Provide the [X, Y] coordinate of the cell's center where the given text is located.  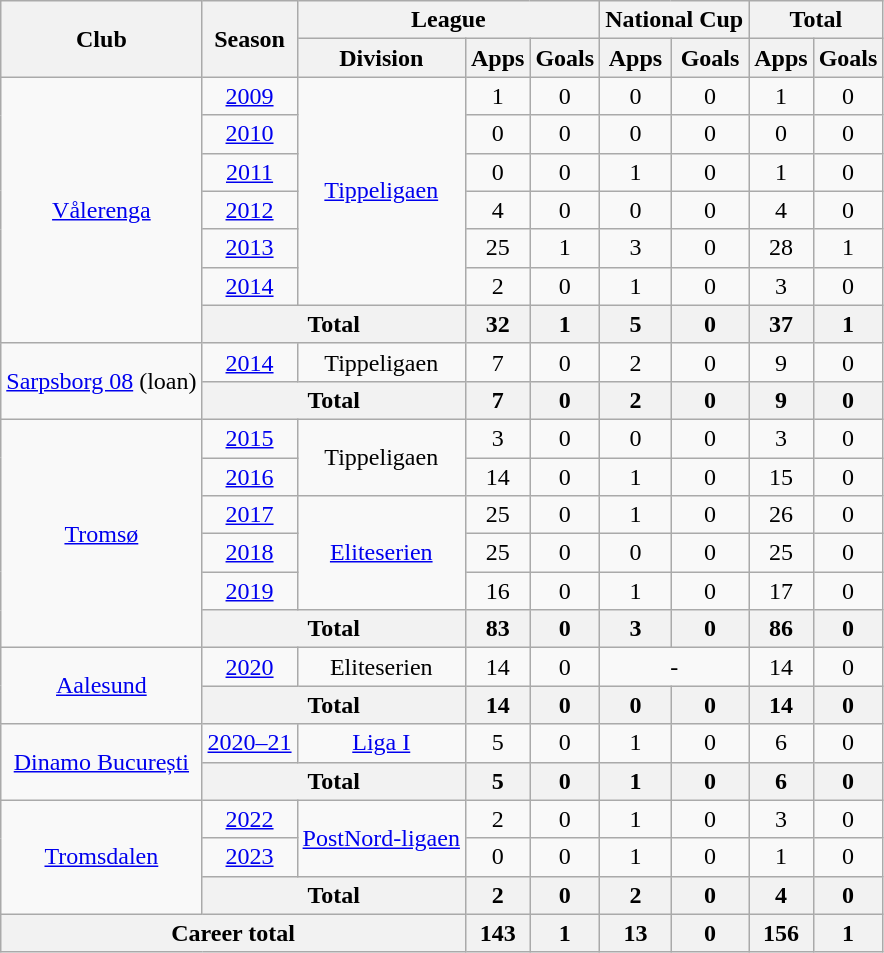
2011 [250, 172]
2009 [250, 96]
28 [781, 248]
2013 [250, 248]
156 [781, 933]
26 [781, 515]
2020 [250, 667]
National Cup [674, 20]
2018 [250, 553]
86 [781, 629]
83 [497, 629]
PostNord-ligaen [381, 838]
15 [781, 477]
32 [497, 324]
13 [636, 933]
Liga I [381, 743]
Career total [234, 933]
2016 [250, 477]
Dinamo București [102, 762]
Division [381, 58]
2012 [250, 210]
2010 [250, 134]
2015 [250, 438]
2020–21 [250, 743]
143 [497, 933]
Club [102, 39]
2022 [250, 819]
Aalesund [102, 686]
37 [781, 324]
Season [250, 39]
- [674, 667]
17 [781, 591]
Tromsdalen [102, 857]
Vålerenga [102, 210]
Tromsø [102, 533]
2017 [250, 515]
16 [497, 591]
2023 [250, 857]
2019 [250, 591]
League [448, 20]
Sarpsborg 08 (loan) [102, 381]
